Identify which cell holds the provided text, then report its (x, y) central coordinate. 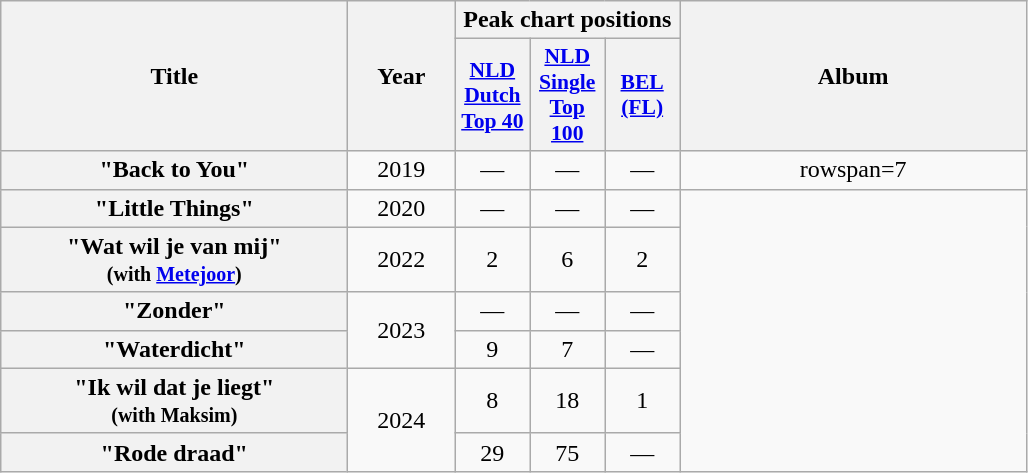
2022 (402, 260)
29 (492, 452)
75 (568, 452)
NLDDutchTop 40 (492, 95)
2023 (402, 330)
Album (854, 76)
Title (174, 76)
"Little Things" (174, 208)
rowspan=7 (854, 170)
"Rode draad" (174, 452)
"Zonder" (174, 311)
"Wat wil je van mij"(with Metejoor) (174, 260)
2019 (402, 170)
1 (642, 400)
7 (568, 349)
"Waterdicht" (174, 349)
Peak chart positions (568, 20)
9 (492, 349)
BEL(FL) (642, 95)
6 (568, 260)
Year (402, 76)
2020 (402, 208)
18 (568, 400)
"Back to You" (174, 170)
"Ik wil dat je liegt"(with Maksim) (174, 400)
NLDSingleTop 100 (568, 95)
2024 (402, 420)
8 (492, 400)
